Search for the cell housing the specified text and yield its [x, y] center coordinate. 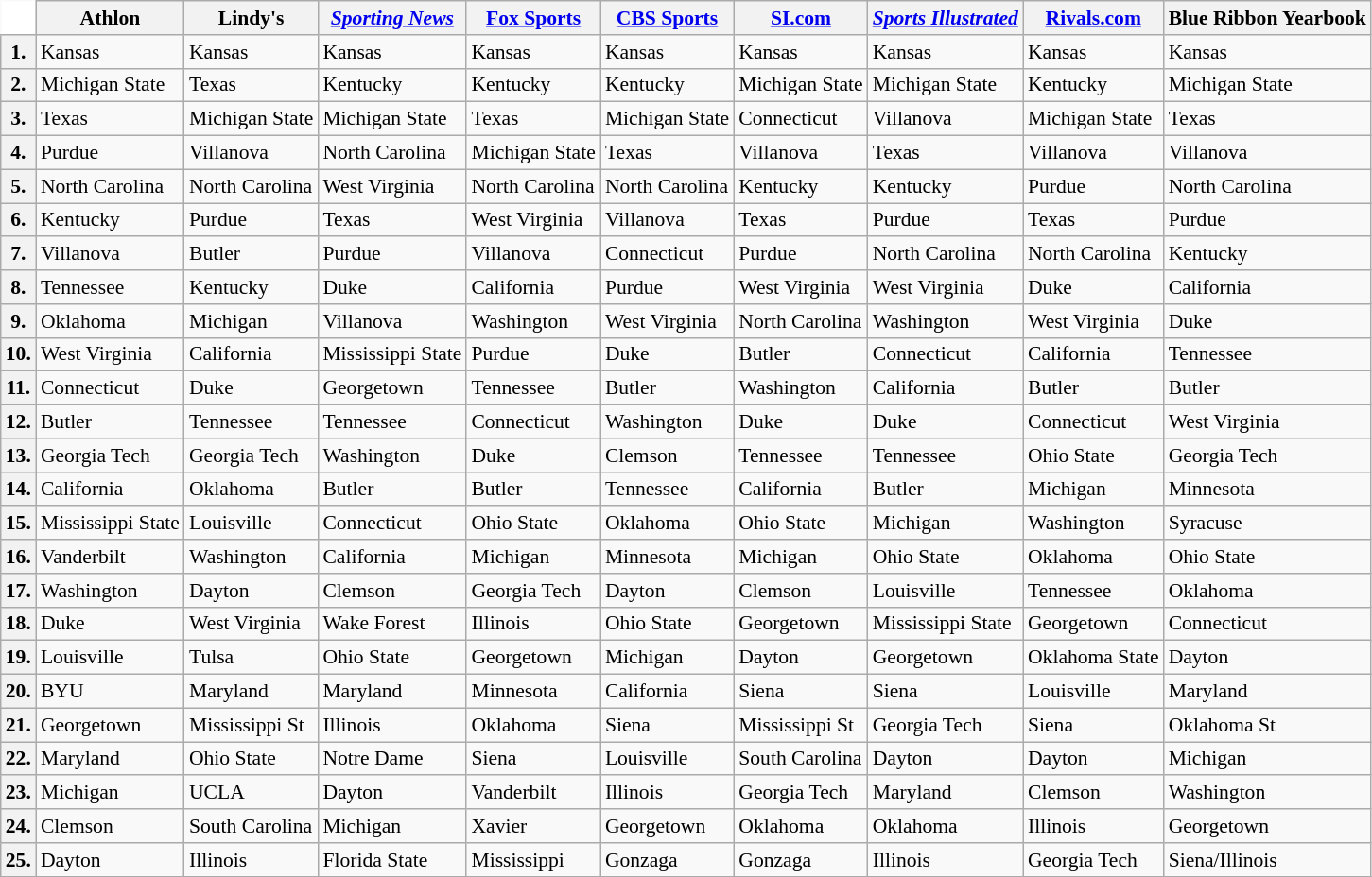
6. [19, 220]
10. [19, 354]
8. [19, 287]
19. [19, 658]
12. [19, 422]
Florida State [391, 860]
Sporting News [391, 18]
UCLA [252, 793]
18. [19, 624]
Xavier [533, 826]
Sports Illustrated [946, 18]
Rivals.com [1093, 18]
13. [19, 456]
22. [19, 759]
Oklahoma St [1267, 725]
14. [19, 490]
Athlon [110, 18]
4. [19, 153]
SI.com [800, 18]
CBS Sports [668, 18]
Fox Sports [533, 18]
2. [19, 85]
5. [19, 186]
17. [19, 591]
21. [19, 725]
23. [19, 793]
Siena/Illinois [1267, 860]
15. [19, 524]
Oklahoma State [1093, 658]
Notre Dame [391, 759]
BYU [110, 692]
Mississippi [533, 860]
25. [19, 860]
Syracuse [1267, 524]
9. [19, 321]
24. [19, 826]
Blue Ribbon Yearbook [1267, 18]
Lindy's [252, 18]
1. [19, 52]
11. [19, 388]
16. [19, 557]
20. [19, 692]
3. [19, 119]
7. [19, 254]
Wake Forest [391, 624]
Tulsa [252, 658]
